From the cell containing the given text, extract its center point as [x, y] coordinate. 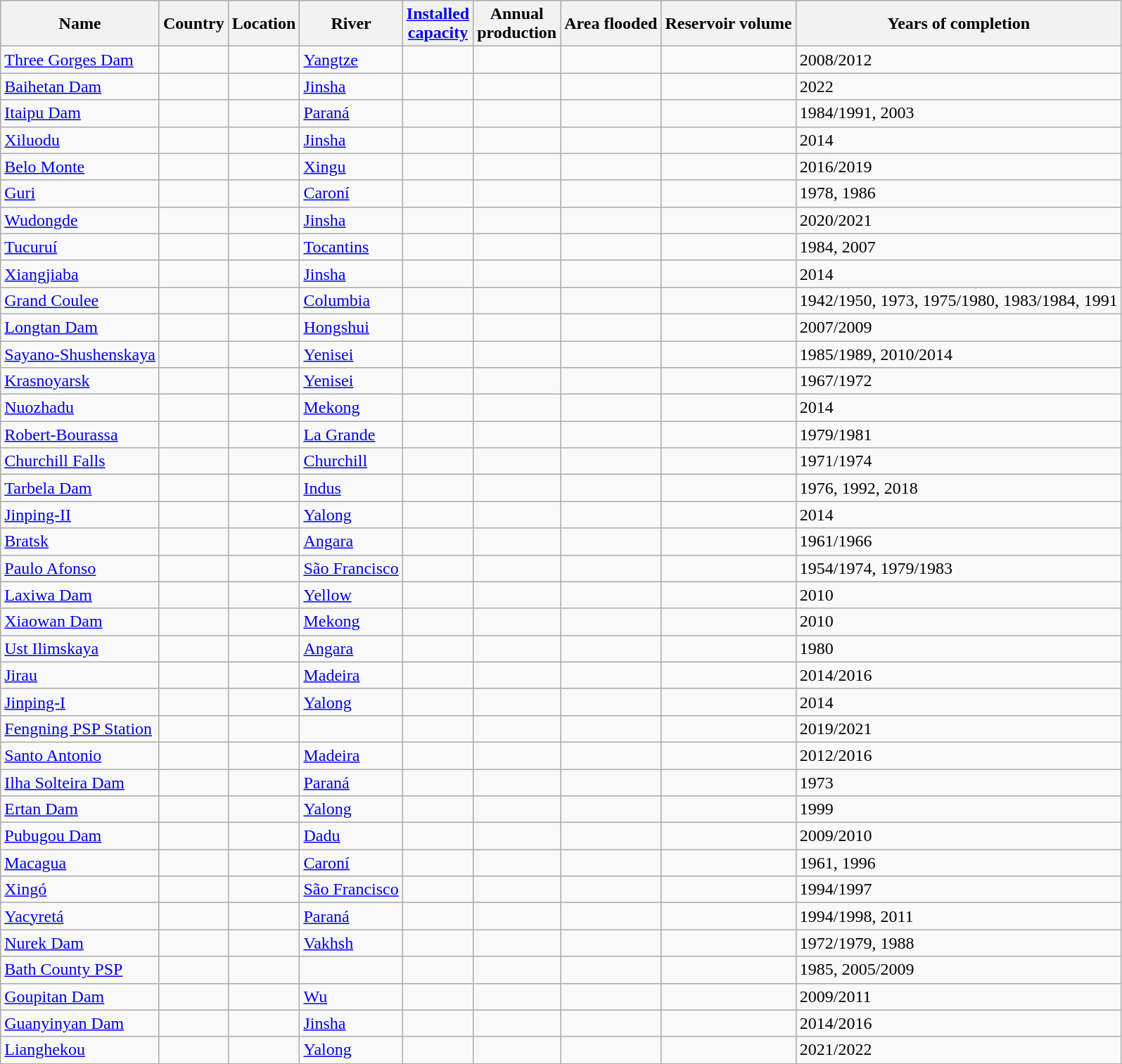
Guri [80, 193]
Ertan Dam [80, 809]
Hongshui [351, 327]
Annualproduction [517, 24]
1978, 1986 [958, 193]
Jinping-II [80, 515]
2009/2010 [958, 836]
2016/2019 [958, 167]
1984/1991, 2003 [958, 113]
Lianghekou [80, 1050]
1994/1997 [958, 890]
1961/1966 [958, 541]
Dadu [351, 836]
1954/1974, 1979/1983 [958, 568]
1967/1972 [958, 381]
Yellow [351, 595]
1971/1974 [958, 461]
Country [193, 24]
Tarbela Dam [80, 488]
1976, 1992, 2018 [958, 488]
Nurek Dam [80, 943]
Xiangjiaba [80, 274]
Itaipu Dam [80, 113]
Installedcapacity [438, 24]
Robert-Bourassa [80, 435]
2009/2011 [958, 996]
Location [264, 24]
1980 [958, 648]
Bath County PSP [80, 970]
Wu [351, 996]
Name [80, 24]
Longtan Dam [80, 327]
1979/1981 [958, 435]
Belo Monte [80, 167]
Ilha Solteira Dam [80, 783]
Yacyretá [80, 916]
Sayano-Shushenskaya [80, 354]
1961, 1996 [958, 863]
Santo Antonio [80, 755]
2022 [958, 86]
Tocantins [351, 247]
1999 [958, 809]
Bratsk [80, 541]
1985, 2005/2009 [958, 970]
1985/1989, 2010/2014 [958, 354]
1984, 2007 [958, 247]
Fengning PSP Station [80, 729]
Three Gorges Dam [80, 60]
Reservoir volume [729, 24]
1942/1950, 1973, 1975/1980, 1983/1984, 1991 [958, 300]
1994/1998, 2011 [958, 916]
Columbia [351, 300]
Paulo Afonso [80, 568]
1972/1979, 1988 [958, 943]
Indus [351, 488]
2008/2012 [958, 60]
Tucuruí [80, 247]
Laxiwa Dam [80, 595]
Xiluodu [80, 140]
Guanyinyan Dam [80, 1023]
Krasnoyarsk [80, 381]
2020/2021 [958, 220]
Vakhsh [351, 943]
Baihetan Dam [80, 86]
Goupitan Dam [80, 996]
Wudongde [80, 220]
2019/2021 [958, 729]
Pubugou Dam [80, 836]
2007/2009 [958, 327]
River [351, 24]
La Grande [351, 435]
Yangtze [351, 60]
1973 [958, 783]
Churchill [351, 461]
Xingu [351, 167]
2021/2022 [958, 1050]
Jinping-I [80, 702]
Years of completion [958, 24]
Jirau [80, 675]
Ust Ilimskaya [80, 648]
2012/2016 [958, 755]
Xiaowan Dam [80, 622]
Xingó [80, 890]
Grand Coulee [80, 300]
Nuozhadu [80, 408]
Churchill Falls [80, 461]
Macagua [80, 863]
Area flooded [611, 24]
